For the text-containing cell, return its midpoint in [x, y] coordinate format. 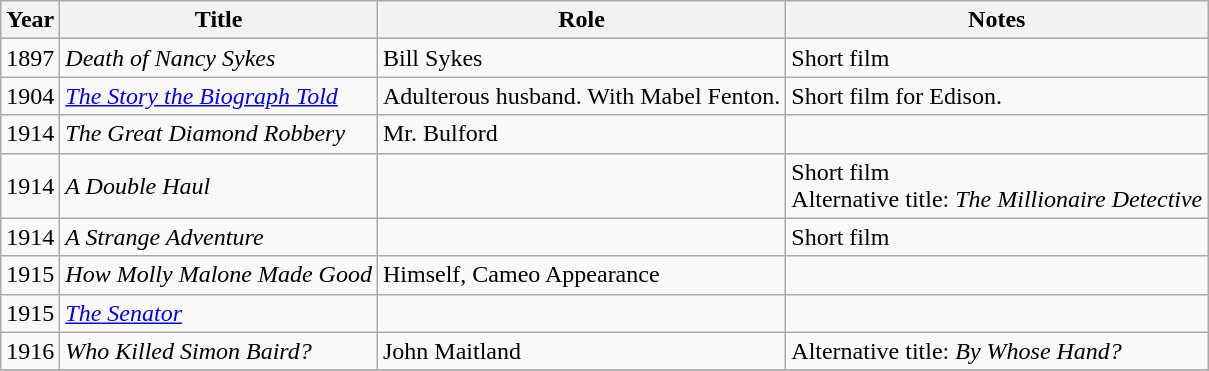
John Maitland [581, 351]
The Great Diamond Robbery [219, 134]
Year [30, 20]
Death of Nancy Sykes [219, 58]
How Molly Malone Made Good [219, 275]
1916 [30, 351]
Alternative title: By Whose Hand? [997, 351]
A Double Haul [219, 186]
Adulterous husband. With Mabel Fenton. [581, 96]
Notes [997, 20]
Title [219, 20]
Mr. Bulford [581, 134]
Short film for Edison. [997, 96]
1904 [30, 96]
The Story the Biograph Told [219, 96]
Himself, Cameo Appearance [581, 275]
Who Killed Simon Baird? [219, 351]
The Senator [219, 313]
Role [581, 20]
A Strange Adventure [219, 237]
Short filmAlternative title: The Millionaire Detective [997, 186]
1897 [30, 58]
Bill Sykes [581, 58]
